Search for the cell housing the specified text and yield its [X, Y] center coordinate. 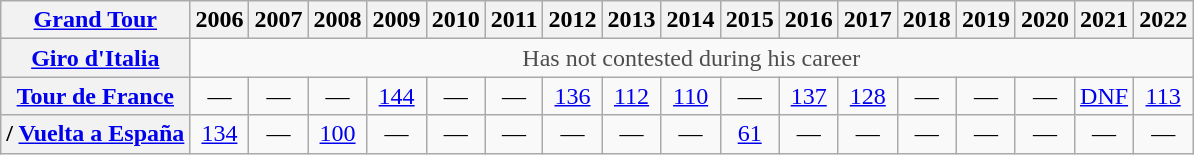
100 [338, 134]
136 [572, 96]
144 [396, 96]
2019 [986, 20]
2008 [338, 20]
128 [868, 96]
/ Vuelta a España [96, 134]
Grand Tour [96, 20]
2020 [1044, 20]
2018 [926, 20]
2021 [1104, 20]
2016 [808, 20]
110 [690, 96]
Giro d'Italia [96, 58]
2022 [1164, 20]
2013 [632, 20]
Has not contested during his career [692, 58]
2014 [690, 20]
113 [1164, 96]
2015 [750, 20]
2017 [868, 20]
61 [750, 134]
2011 [514, 20]
2006 [220, 20]
Tour de France [96, 96]
112 [632, 96]
DNF [1104, 96]
134 [220, 134]
2012 [572, 20]
2010 [456, 20]
137 [808, 96]
2009 [396, 20]
2007 [278, 20]
